Locate the cell with the specified text and output its (x, y) center coordinate. 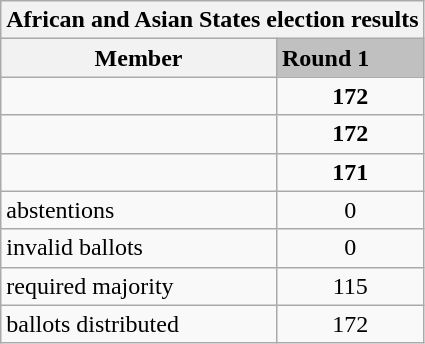
ballots distributed (139, 324)
invalid ballots (139, 248)
171 (350, 172)
abstentions (139, 210)
Round 1 (350, 58)
Member (139, 58)
required majority (139, 286)
115 (350, 286)
African and Asian States election results (212, 20)
